From the cell containing the given text, extract its center point as (X, Y) coordinate. 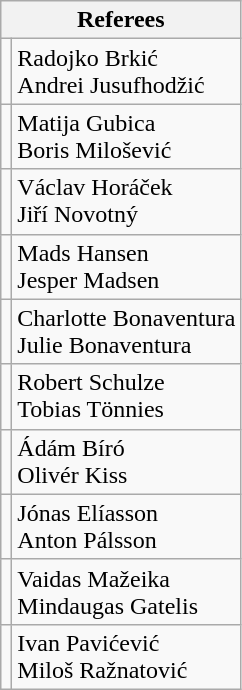
Ádám BíróOlivér Kiss (126, 462)
Ivan PavićevićMiloš Ražnatović (126, 656)
Charlotte BonaventuraJulie Bonaventura (126, 332)
Václav HoráčekJiří Novotný (126, 202)
Matija GubicaBoris Milošević (126, 136)
Jónas ElíassonAnton Pálsson (126, 526)
Mads HansenJesper Madsen (126, 266)
Vaidas MažeikaMindaugas Gatelis (126, 592)
Referees (121, 20)
Robert SchulzeTobias Tönnies (126, 396)
Radojko BrkićAndrei Jusufhodžić (126, 72)
